Output the (x, y) coordinate of the center of the cell containing the given text.  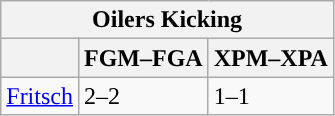
2–2 (143, 96)
Fritsch (40, 96)
FGM–FGA (143, 58)
1–1 (270, 96)
XPM–XPA (270, 58)
Oilers Kicking (168, 20)
